Determine the [x, y] coordinate at the center of the cell enclosing the given text.  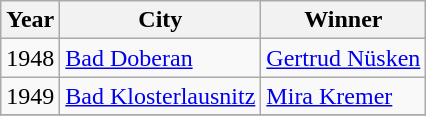
Winner [344, 20]
Bad Klosterlausnitz [160, 96]
Gertrud Nüsken [344, 58]
City [160, 20]
1949 [30, 96]
Bad Doberan [160, 58]
Year [30, 20]
Mira Kremer [344, 96]
1948 [30, 58]
